Scan for the cell matching the given text and deliver its [X, Y] coordinate at center. 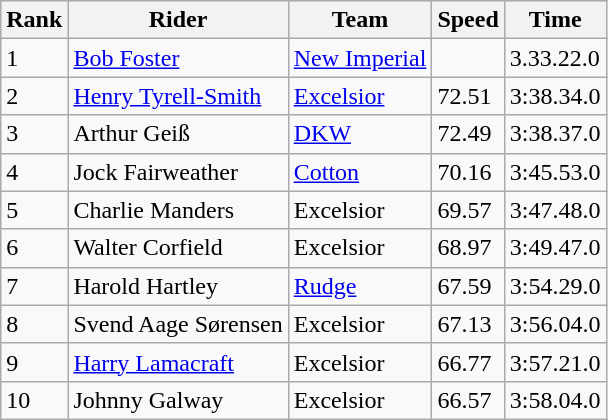
8 [34, 324]
68.97 [468, 248]
3:38.37.0 [555, 134]
3:57.21.0 [555, 362]
7 [34, 286]
3:58.04.0 [555, 400]
Johnny Galway [178, 400]
9 [34, 362]
Rank [34, 20]
Arthur Geiß [178, 134]
6 [34, 248]
72.51 [468, 96]
5 [34, 210]
Rudge [360, 286]
Jock Fairweather [178, 172]
Walter Corfield [178, 248]
Speed [468, 20]
3 [34, 134]
3:38.34.0 [555, 96]
70.16 [468, 172]
Rider [178, 20]
Harold Hartley [178, 286]
66.77 [468, 362]
Charlie Manders [178, 210]
Henry Tyrell-Smith [178, 96]
67.13 [468, 324]
3:56.04.0 [555, 324]
3:45.53.0 [555, 172]
2 [34, 96]
3:47.48.0 [555, 210]
3:54.29.0 [555, 286]
10 [34, 400]
3.33.22.0 [555, 58]
3:49.47.0 [555, 248]
Bob Foster [178, 58]
Time [555, 20]
4 [34, 172]
66.57 [468, 400]
72.49 [468, 134]
67.59 [468, 286]
DKW [360, 134]
Team [360, 20]
1 [34, 58]
New Imperial [360, 58]
Svend Aage Sørensen [178, 324]
Harry Lamacraft [178, 362]
Cotton [360, 172]
69.57 [468, 210]
